Extract the (X, Y) coordinate from the center of the cell holding the provided text.  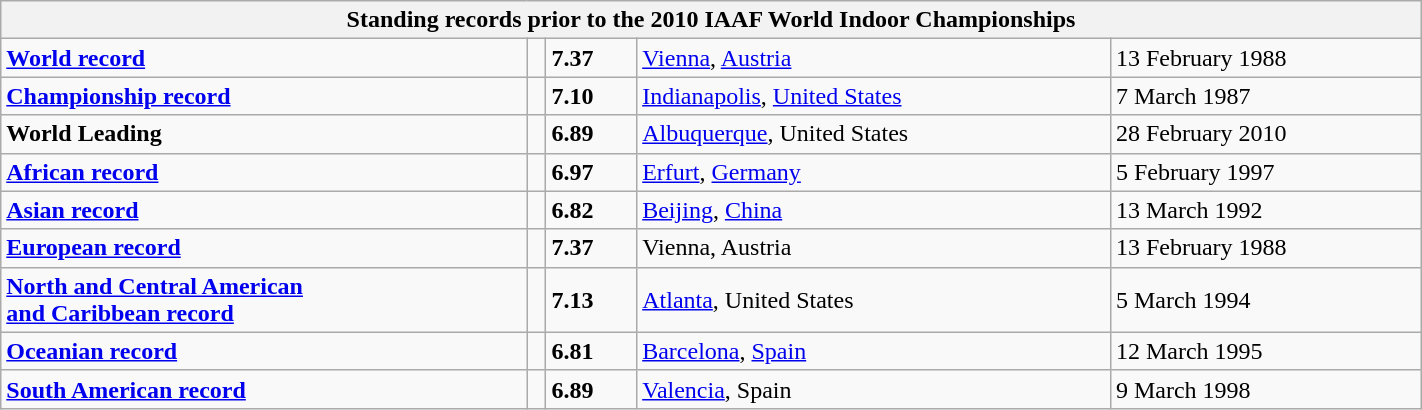
Championship record (264, 96)
African record (264, 172)
12 March 1995 (1266, 351)
Standing records prior to the 2010 IAAF World Indoor Championships (711, 20)
7 March 1987 (1266, 96)
28 February 2010 (1266, 134)
13 March 1992 (1266, 210)
North and Central American and Caribbean record (264, 300)
Valencia, Spain (874, 389)
7.10 (592, 96)
Beijing, China (874, 210)
Oceanian record (264, 351)
South American record (264, 389)
Asian record (264, 210)
5 March 1994 (1266, 300)
Barcelona, Spain (874, 351)
European record (264, 248)
6.81 (592, 351)
Erfurt, Germany (874, 172)
7.13 (592, 300)
Atlanta, United States (874, 300)
6.97 (592, 172)
5 February 1997 (1266, 172)
Indianapolis, United States (874, 96)
World record (264, 58)
6.82 (592, 210)
9 March 1998 (1266, 389)
Albuquerque, United States (874, 134)
World Leading (264, 134)
